Output the (X, Y) coordinate of the center of the cell containing the given text.  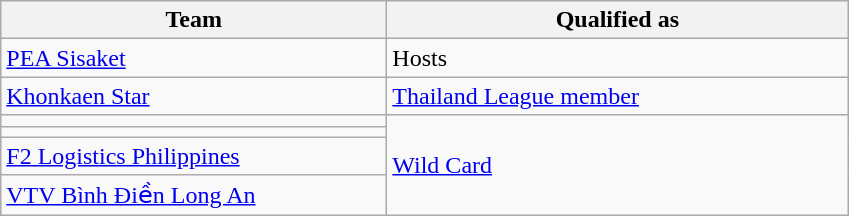
Team (194, 20)
PEA Sisaket (194, 58)
Wild Card (618, 165)
F2 Logistics Philippines (194, 156)
Qualified as (618, 20)
Khonkaen Star (194, 96)
VTV Bình Điền Long An (194, 195)
Hosts (618, 58)
Thailand League member (618, 96)
